Locate the cell with the specified text and output its (X, Y) center coordinate. 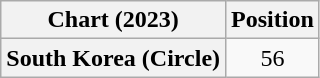
56 (273, 58)
South Korea (Circle) (114, 58)
Chart (2023) (114, 20)
Position (273, 20)
